For the text-containing cell, return its midpoint in (x, y) coordinate format. 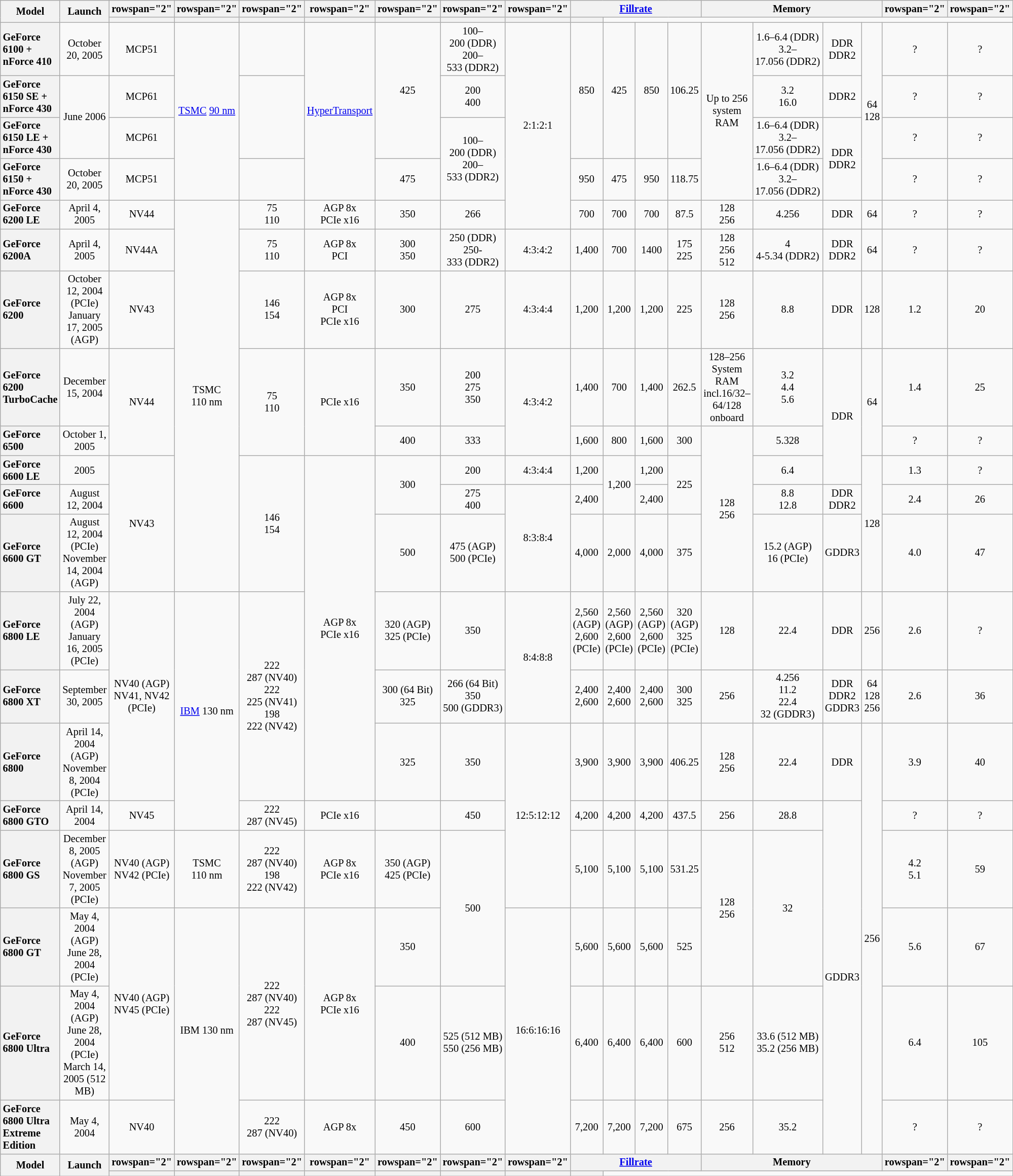
GeForce 6100 + nForce 410 (30, 49)
33.6 (512 MB)35.2 (256 MB) (787, 1043)
128–256 System RAM incl.16/32–64/128 onboard (727, 387)
222287 (NV40) (272, 1127)
May 4, 2004 (84, 1127)
106.25 (685, 90)
325 (407, 762)
437.5 (685, 815)
175225 (685, 250)
GeForce 6800 Ultra (30, 1043)
40 (980, 762)
October 1, 2005 (84, 441)
275 (473, 310)
NV44A (142, 250)
36 (980, 696)
GeForce 6600 LE (30, 470)
67 (980, 947)
87.5 (685, 214)
222287 (NV40)222287 (NV45) (272, 1004)
118.75 (685, 179)
8.812.8 (787, 499)
8:4:8:8 (538, 658)
DDR2 (842, 96)
4.25611.222.432 (GDDR3) (787, 696)
2:1:2:1 (538, 126)
June 2006 (84, 117)
44-5.34 (DDR2) (787, 250)
333 (473, 441)
HyperTransport (340, 111)
250 (DDR)250-333 (DDR2) (473, 250)
12:5:12:12 (538, 816)
475 (AGP)500 (PCIe) (473, 553)
26 (980, 499)
3.24.45.6 (787, 387)
531.25 (685, 869)
GeForce 6800 GT (30, 947)
128256512 (727, 250)
256512 (727, 1043)
GeForce 6150 LE + nForce 430 (30, 138)
GeForce 6600 (30, 499)
25 (980, 387)
3.9 (915, 762)
3.216.0 (787, 96)
266 (64 Bit)350500 (GDDR3) (473, 696)
47 (980, 553)
64128256 (872, 696)
59 (980, 869)
GeForce 6150 SE + nForce 430 (30, 96)
GeForce 6200A (30, 250)
May 4, 2004 (AGP)June 28, 2004 (PCIe)March 14, 2005 (512 MB) (84, 1043)
GeForce 6200 TurboCache (30, 387)
1.3 (915, 470)
TSMC 90 nm (207, 111)
GeForce 6800 LE (30, 631)
Up to 256 system RAM (727, 111)
275400 (473, 499)
2005 (84, 470)
64128 (872, 111)
GeForce 6600 GT (30, 553)
222287 (NV45) (272, 815)
300350 (407, 250)
GeForce 6150 + nForce 430 (30, 179)
800 (619, 441)
April 14, 2004 (AGP)November 8, 2004 (PCIe) (84, 762)
105 (980, 1043)
28.8 (787, 815)
1.2 (915, 310)
2,000 (619, 553)
4.25.1 (915, 869)
300325 (685, 696)
GeForce 6800 XT (30, 696)
525 (685, 947)
20 (980, 310)
15.2 (AGP)16 (PCIe) (787, 553)
July 22, 2004 (AGP)January 16, 2005 (PCIe) (84, 631)
NV45 (142, 815)
5.328 (787, 441)
AGP 8xPCI (340, 250)
AGP 8xPCIPCIe x16 (340, 310)
NV40 (AGP)NV41, NV42 (PCIe) (142, 696)
16:6:16:16 (538, 1031)
200400 (473, 96)
350 (AGP)425 (PCIe) (407, 869)
266 (473, 214)
GeForce 6200 LE (30, 214)
262.5 (685, 387)
4.0 (915, 553)
4.256 (787, 214)
222287 (NV40)222225 (NV41)198222 (NV42) (272, 696)
GeForce 6800 Ultra Extreme Edition (30, 1127)
35.2 (787, 1127)
200275350 (473, 387)
525 (512 MB)550 (256 MB) (473, 1043)
1400 (652, 250)
5.6 (915, 947)
8:3:8:4 (538, 538)
406.25 (685, 762)
675 (685, 1127)
December 15, 2004 (84, 387)
AGP 8x (340, 1127)
NV40 (AGP)NV42 (PCIe) (142, 869)
NV40 (AGP)NV45 (PCIe) (142, 1004)
August 12, 2004 (PCIe)November 14, 2004 (AGP) (84, 553)
GeForce 6800 GS (30, 869)
September 30, 2005 (84, 696)
May 4, 2004 (AGP)June 28, 2004 (PCIe) (84, 947)
2.4 (915, 499)
GeForce 6800 GTO (30, 815)
200 (473, 470)
NV40 (142, 1127)
October 12, 2004 (PCIe)January 17, 2005 (AGP) (84, 310)
GeForce 6800 (30, 762)
222287 (NV40)198222 (NV42) (272, 869)
December 8, 2005 (AGP)November 7, 2005 (PCIe) (84, 869)
DDRDDR2GDDR3 (842, 696)
1.4 (915, 387)
GeForce 6200 (30, 310)
August 12, 2004 (84, 499)
GeForce 6500 (30, 441)
32 (787, 908)
375 (685, 553)
April 14, 2004 (84, 815)
8.8 (787, 310)
300 (64 Bit)325 (407, 696)
